Determine the (x, y) coordinate at the center of the cell enclosing the given text.  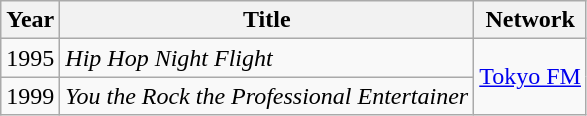
1999 (30, 96)
1995 (30, 58)
Title (267, 20)
You the Rock the Professional Entertainer (267, 96)
Year (30, 20)
Hip Hop Night Flight (267, 58)
Network (530, 20)
Tokyo FM (530, 77)
